Output the (x, y) coordinate of the center of the cell containing the given text.  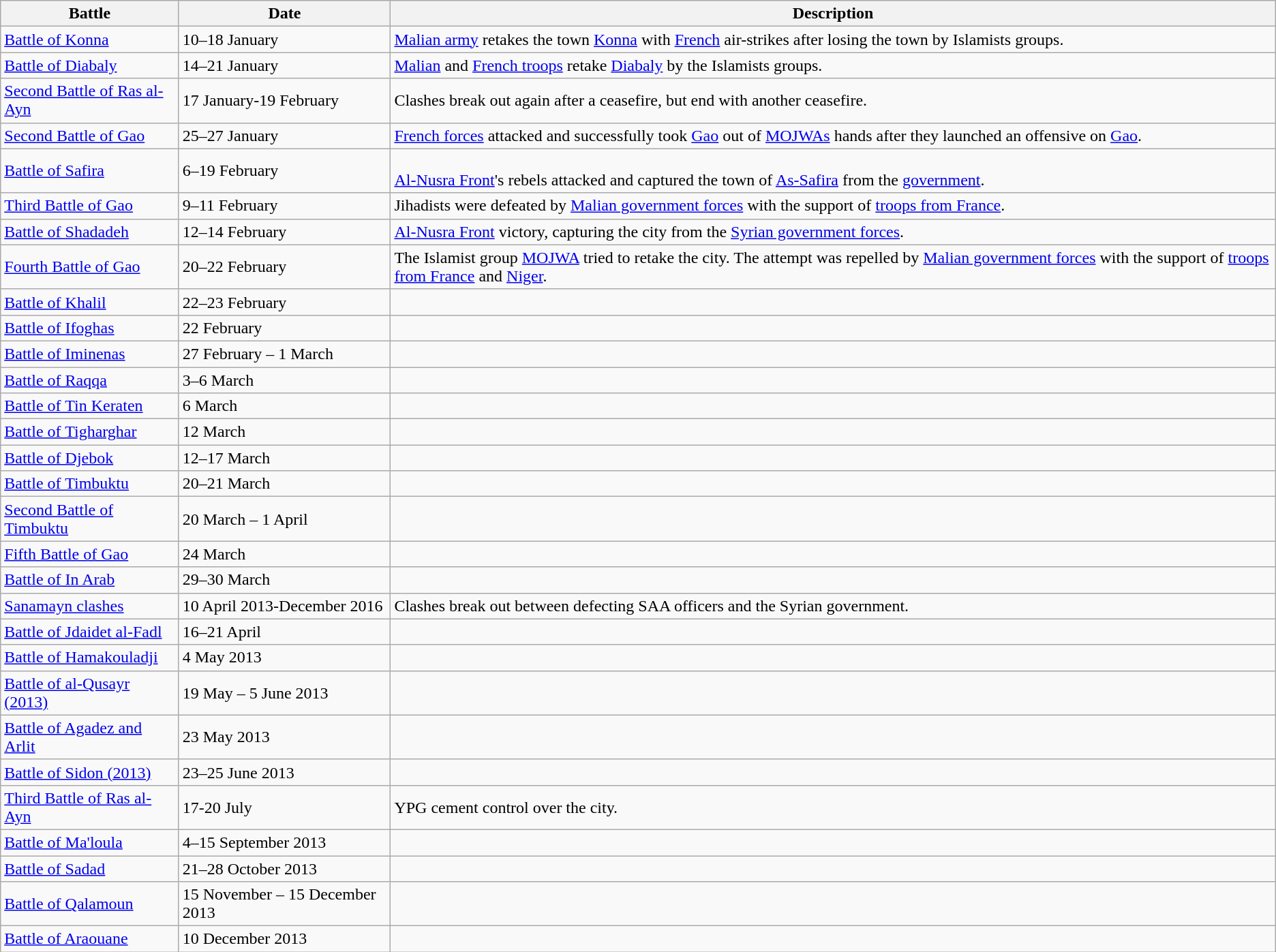
Battle of Hamakouladji (90, 658)
Battle of Jdaidet al-Fadl (90, 632)
Malian army retakes the town Konna with French air-strikes after losing the town by Islamists groups. (833, 40)
Battle of Konna (90, 40)
Third Battle of Gao (90, 206)
Battle of Djebok (90, 458)
Battle of Raqqa (90, 380)
16–21 April (285, 632)
Battle of Ma'loula (90, 842)
4–15 September 2013 (285, 842)
23–25 June 2013 (285, 772)
Description (833, 14)
24 March (285, 554)
17-20 July (285, 807)
Battle of Shadadeh (90, 232)
4 May 2013 (285, 658)
17 January-19 February (285, 101)
Battle of Iminenas (90, 354)
3–6 March (285, 380)
12 March (285, 432)
14–21 January (285, 65)
6 March (285, 406)
Battle (90, 14)
15 November – 15 December 2013 (285, 904)
Malian and French troops retake Diabaly by the Islamists groups. (833, 65)
20–22 February (285, 267)
Battle of Tigharghar (90, 432)
Second Battle of Gao (90, 136)
25–27 January (285, 136)
27 February – 1 March (285, 354)
20–21 March (285, 484)
6–19 February (285, 170)
Battle of Agadez and Arlit (90, 737)
Battle of Timbuktu (90, 484)
Jihadists were defeated by Malian government forces with the support of troops from France. (833, 206)
French forces attacked and successfully took Gao out of MOJWAs hands after they launched an offensive on Gao. (833, 136)
10 December 2013 (285, 939)
Battle of al-Qusayr (2013) (90, 692)
29–30 March (285, 580)
Date (285, 14)
Al-Nusra Front's rebels attacked and captured the town of As-Safira from the government. (833, 170)
20 March – 1 April (285, 519)
YPG cement control over the city. (833, 807)
Second Battle of Ras al-Ayn (90, 101)
Al-Nusra Front victory, capturing the city from the Syrian government forces. (833, 232)
21–28 October 2013 (285, 869)
Fifth Battle of Gao (90, 554)
19 May – 5 June 2013 (285, 692)
9–11 February (285, 206)
22 February (285, 328)
10–18 January (285, 40)
Battle of Khalil (90, 302)
23 May 2013 (285, 737)
Sanamayn clashes (90, 606)
Second Battle of Timbuktu (90, 519)
Clashes break out again after a ceasefire, but end with another ceasefire. (833, 101)
Battle of Sadad (90, 869)
Battle of Diabaly (90, 65)
Battle of Safira (90, 170)
Battle of Araouane (90, 939)
10 April 2013-December 2016 (285, 606)
22–23 February (285, 302)
Battle of Ifoghas (90, 328)
Battle of Sidon (2013) (90, 772)
Battle of Qalamoun (90, 904)
12–14 February (285, 232)
12–17 March (285, 458)
Clashes break out between defecting SAA officers and the Syrian government. (833, 606)
Battle of In Arab (90, 580)
Fourth Battle of Gao (90, 267)
Third Battle of Ras al-Ayn (90, 807)
Battle of Tin Keraten (90, 406)
